Provide the (X, Y) coordinate of the cell's center where the given text is located.  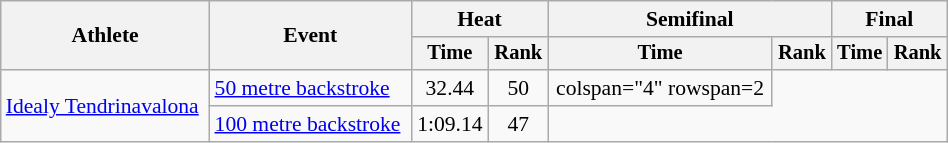
Semifinal (690, 19)
Heat (480, 19)
50 (518, 88)
50 metre backstroke (311, 88)
100 metre backstroke (311, 124)
Athlete (106, 36)
1:09.14 (450, 124)
colspan="4" rowspan=2 (660, 88)
Final (889, 19)
Event (311, 36)
47 (518, 124)
32.44 (450, 88)
Idealy Tendrinavalona (106, 106)
